From the cell containing the given text, extract its center point as (x, y) coordinate. 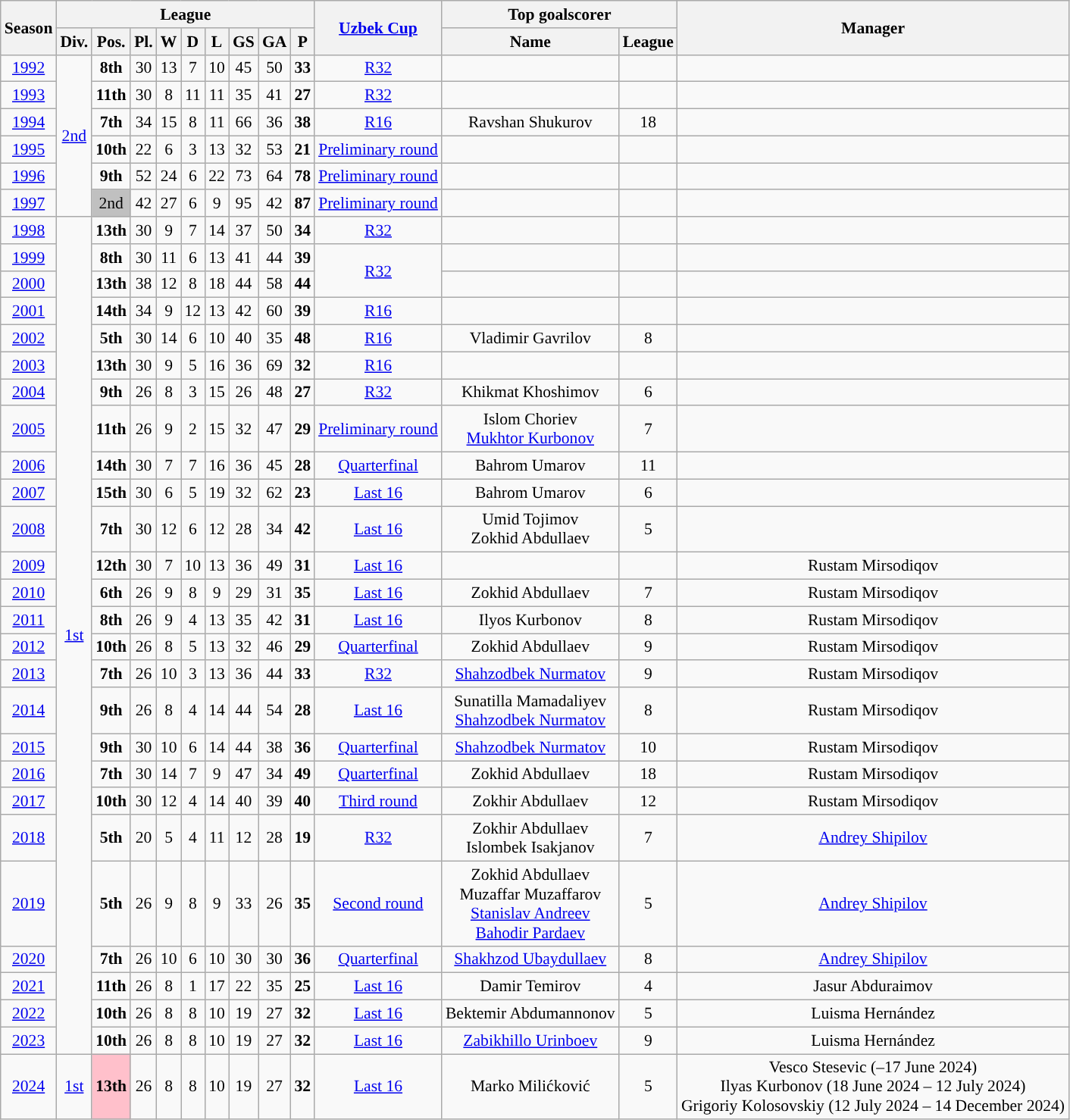
73 (244, 177)
20 (144, 838)
Damir Temirov (530, 987)
Pl. (144, 42)
95 (244, 204)
53 (274, 149)
GS (244, 42)
Ilyos Kurbonov (530, 620)
1998 (29, 230)
Zabikhillo Urinboev (530, 1040)
Vladimir Gavrilov (530, 339)
6th (111, 593)
2023 (29, 1040)
2017 (29, 802)
Zokhir Abdullaev Islombek Isakjanov (530, 838)
2001 (29, 311)
P (302, 42)
Bektemir Abdumannonov (530, 1014)
87 (302, 204)
1996 (29, 177)
2003 (29, 365)
Div. (74, 42)
58 (274, 284)
69 (274, 365)
60 (274, 311)
2 (192, 429)
2006 (29, 466)
12th (111, 566)
24 (169, 177)
Uzbek Cup (378, 27)
2019 (29, 903)
1999 (29, 258)
78 (302, 177)
2013 (29, 674)
62 (274, 493)
37 (244, 230)
1997 (29, 204)
Sunatilla Mamadaliyev Shahzodbek Nurmatov (530, 711)
Zokhid Abdullaev Muzaffar Muzaffarov Stanislav Andreev Bahodir Pardaev (530, 903)
Umid Tojimov Zokhid Abdullaev (530, 529)
2018 (29, 838)
2024 (29, 1087)
2015 (29, 747)
25 (302, 987)
Shakhzod Ubaydullaev (530, 959)
64 (274, 177)
Third round (378, 802)
1993 (29, 95)
2021 (29, 987)
L (217, 42)
Marko Milićković (530, 1087)
Name (530, 42)
2008 (29, 529)
2012 (29, 647)
2004 (29, 393)
17 (217, 987)
2009 (29, 566)
Pos. (111, 42)
1994 (29, 123)
46 (274, 647)
Khikmat Khoshimov (530, 393)
2014 (29, 711)
Second round (378, 903)
23 (302, 493)
Jasur Abduraimov (873, 987)
54 (274, 711)
2007 (29, 493)
Zokhir Abdullaev (530, 802)
2010 (29, 593)
2020 (29, 959)
Top goalscorer (559, 14)
Vesco Stesevic (–17 June 2024) Ilyas Kurbonov (18 June 2024 – 12 July 2024) Grigoriy Kolosovskiy (12 July 2024 – 14 December 2024) (873, 1087)
Islom Choriev Mukhtor Kurbonov (530, 429)
2011 (29, 620)
1992 (29, 68)
1995 (29, 149)
W (169, 42)
2022 (29, 1014)
D (192, 42)
GA (274, 42)
Season (29, 27)
15th (111, 493)
2002 (29, 339)
52 (144, 177)
2005 (29, 429)
1 (192, 987)
2016 (29, 774)
Manager (873, 27)
21 (302, 149)
66 (244, 123)
Ravshan Shukurov (530, 123)
2000 (29, 284)
